Detect which cell encompasses the target text, then output its (x, y) center coordinate. 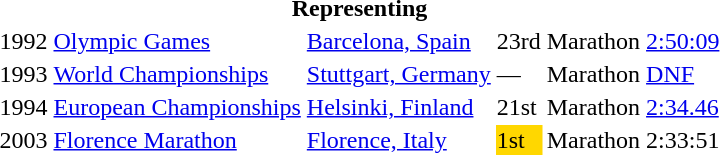
Barcelona, Spain (398, 41)
Helsinki, Finland (398, 107)
Stuttgart, Germany (398, 74)
23rd (518, 41)
European Championships (177, 107)
Olympic Games (177, 41)
1st (518, 140)
World Championships (177, 74)
21st (518, 107)
Florence, Italy (398, 140)
— (518, 74)
Florence Marathon (177, 140)
